For the text-containing cell, return its midpoint in [X, Y] coordinate format. 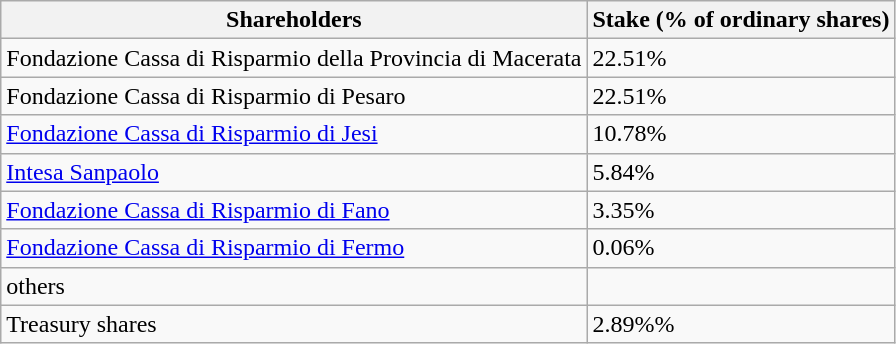
5.84% [741, 172]
Fondazione Cassa di Risparmio di Fano [294, 210]
Fondazione Cassa di Risparmio della Provincia di Macerata [294, 58]
others [294, 286]
Fondazione Cassa di Risparmio di Fermo [294, 248]
0.06% [741, 248]
Intesa Sanpaolo [294, 172]
Fondazione Cassa di Risparmio di Pesaro [294, 96]
Treasury shares [294, 324]
Shareholders [294, 20]
Fondazione Cassa di Risparmio di Jesi [294, 134]
3.35% [741, 210]
Stake (% of ordinary shares) [741, 20]
2.89%% [741, 324]
10.78% [741, 134]
